Pinpoint the cell where the given text exists, returning its [X, Y] midpoint coordinate. 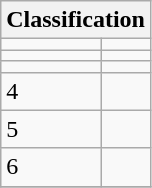
Classification [76, 20]
6 [52, 167]
4 [52, 91]
5 [52, 129]
